Return (X, Y) of the center of cell containing provided text 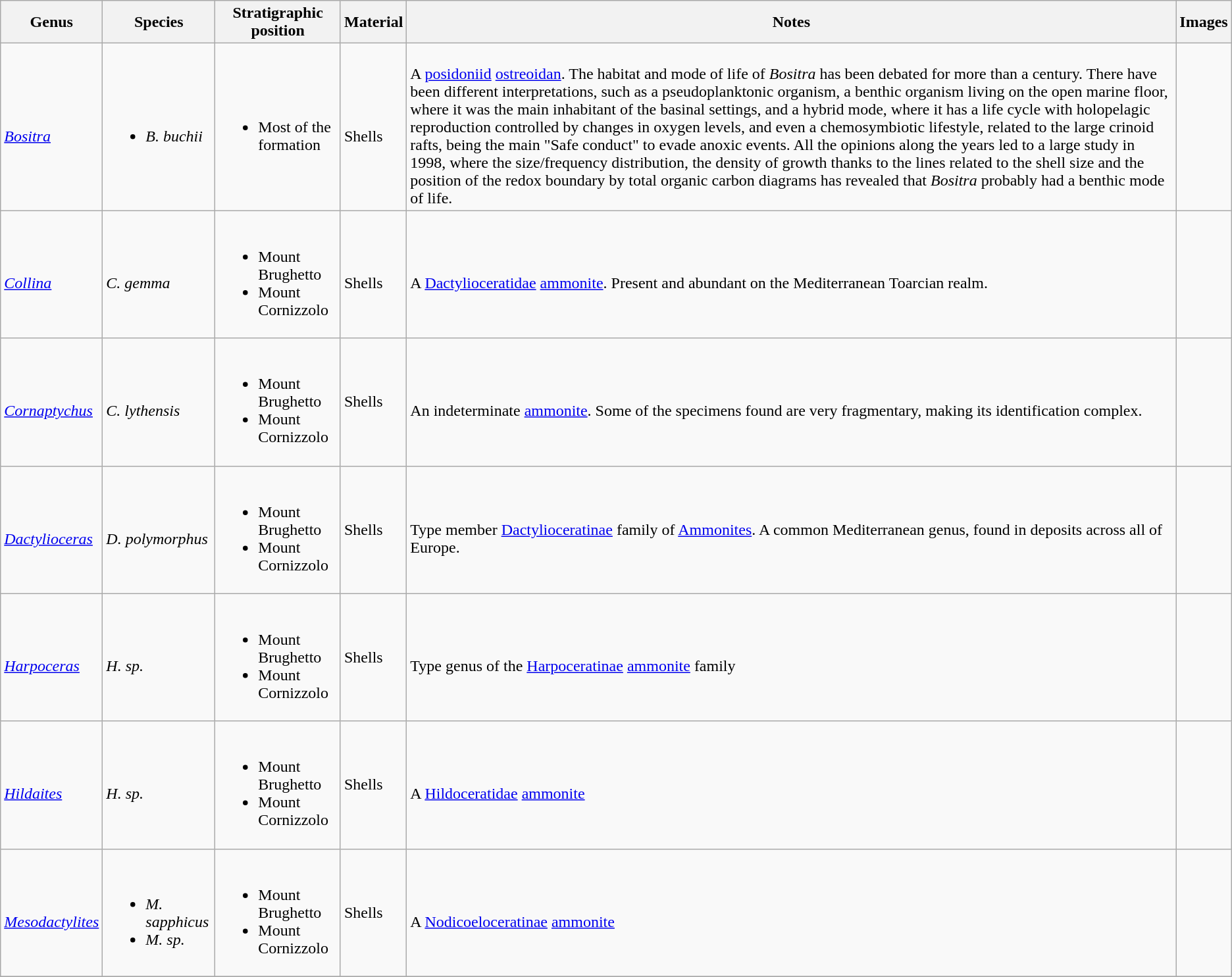
Images (1204, 22)
Dactylioceras (51, 530)
A Nodicoeloceratinae ammonite (791, 913)
Bositra (51, 127)
Species (159, 22)
Cornaptychus (51, 402)
D. polymorphus (159, 530)
B. buchii (159, 127)
Stratigraphic position (278, 22)
Material (373, 22)
Type member Dactylioceratinae family of Ammonites. A common Mediterranean genus, found in deposits across all of Europe. (791, 530)
Most of the formation (278, 127)
Collina (51, 274)
Harpoceras (51, 657)
Notes (791, 22)
Mesodactylites (51, 913)
M. sapphicusM. sp. (159, 913)
A Dactylioceratidae ammonite. Present and abundant on the Mediterranean Toarcian realm. (791, 274)
C. lythensis (159, 402)
Type genus of the Harpoceratinae ammonite family (791, 657)
Hildaites (51, 785)
C. gemma (159, 274)
An indeterminate ammonite. Some of the specimens found are very fragmentary, making its identification complex. (791, 402)
A Hildoceratidae ammonite (791, 785)
Genus (51, 22)
